Detect which cell encompasses the target text, then output its [X, Y] center coordinate. 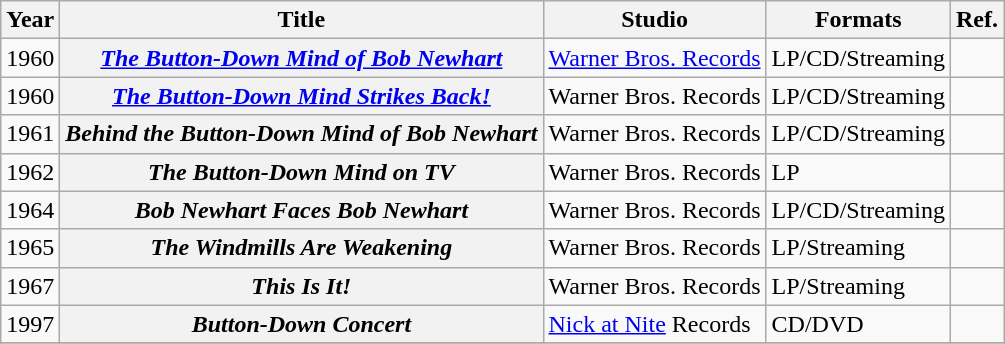
Behind the Button-Down Mind of Bob Newhart [302, 134]
CD/DVD [858, 324]
Nick at Nite Records [654, 324]
1962 [30, 172]
The Button-Down Mind of Bob Newhart [302, 58]
Year [30, 20]
The Button-Down Mind on TV [302, 172]
The Windmills Are Weakening [302, 248]
1961 [30, 134]
Button-Down Concert [302, 324]
LP [858, 172]
1965 [30, 248]
1964 [30, 210]
Title [302, 20]
Studio [654, 20]
1967 [30, 286]
The Button-Down Mind Strikes Back! [302, 96]
Bob Newhart Faces Bob Newhart [302, 210]
Formats [858, 20]
This Is It! [302, 286]
1997 [30, 324]
Ref. [976, 20]
